For the text-containing cell, return its midpoint in (X, Y) coordinate format. 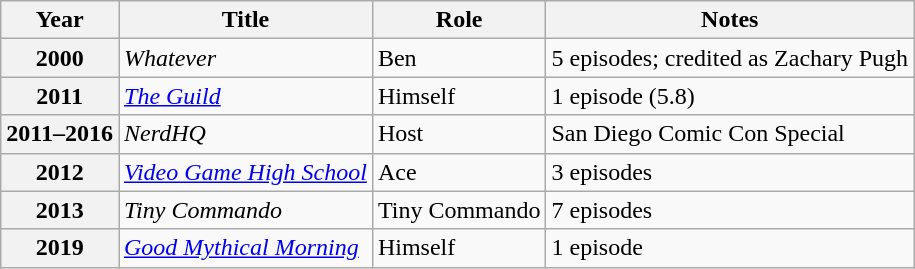
2000 (60, 58)
Ben (459, 58)
Year (60, 20)
1 episode (5.8) (730, 96)
Good Mythical Morning (245, 248)
Ace (459, 172)
Title (245, 20)
NerdHQ (245, 134)
2011–2016 (60, 134)
Whatever (245, 58)
The Guild (245, 96)
3 episodes (730, 172)
Video Game High School (245, 172)
2012 (60, 172)
Host (459, 134)
2011 (60, 96)
2013 (60, 210)
2019 (60, 248)
5 episodes; credited as Zachary Pugh (730, 58)
7 episodes (730, 210)
1 episode (730, 248)
Role (459, 20)
Notes (730, 20)
San Diego Comic Con Special (730, 134)
